Return (x, y) of the center of cell containing provided text 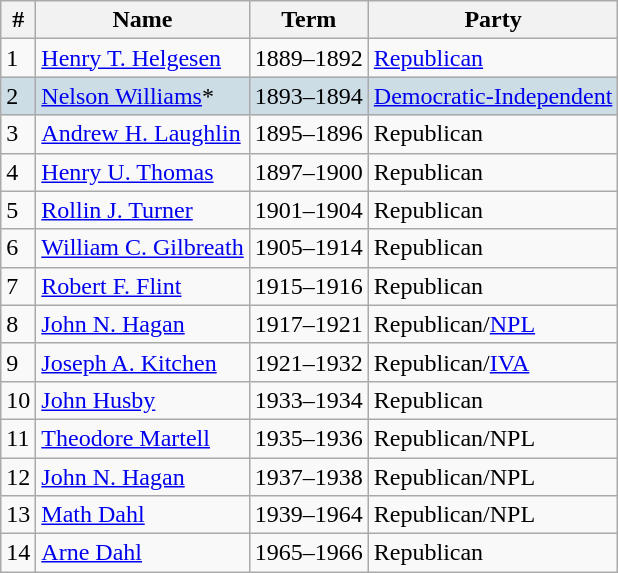
9 (18, 362)
3 (18, 134)
1915–1916 (308, 286)
1889–1892 (308, 58)
1921–1932 (308, 362)
1895–1896 (308, 134)
John Husby (142, 400)
1935–1936 (308, 438)
Name (142, 20)
1905–1914 (308, 248)
1939–1964 (308, 515)
1897–1900 (308, 172)
1917–1921 (308, 324)
4 (18, 172)
Arne Dahl (142, 553)
1893–1894 (308, 96)
Nelson Williams* (142, 96)
Theodore Martell (142, 438)
# (18, 20)
Party (493, 20)
2 (18, 96)
1933–1934 (308, 400)
1937–1938 (308, 477)
Henry U. Thomas (142, 172)
Henry T. Helgesen (142, 58)
5 (18, 210)
Math Dahl (142, 515)
Andrew H. Laughlin (142, 134)
Rollin J. Turner (142, 210)
14 (18, 553)
Republican/IVA (493, 362)
13 (18, 515)
12 (18, 477)
7 (18, 286)
1 (18, 58)
6 (18, 248)
1901–1904 (308, 210)
8 (18, 324)
William C. Gilbreath (142, 248)
Joseph A. Kitchen (142, 362)
11 (18, 438)
Democratic-Independent (493, 96)
Term (308, 20)
Robert F. Flint (142, 286)
1965–1966 (308, 553)
10 (18, 400)
